Output the (X, Y) coordinate of the center of the cell containing the given text.  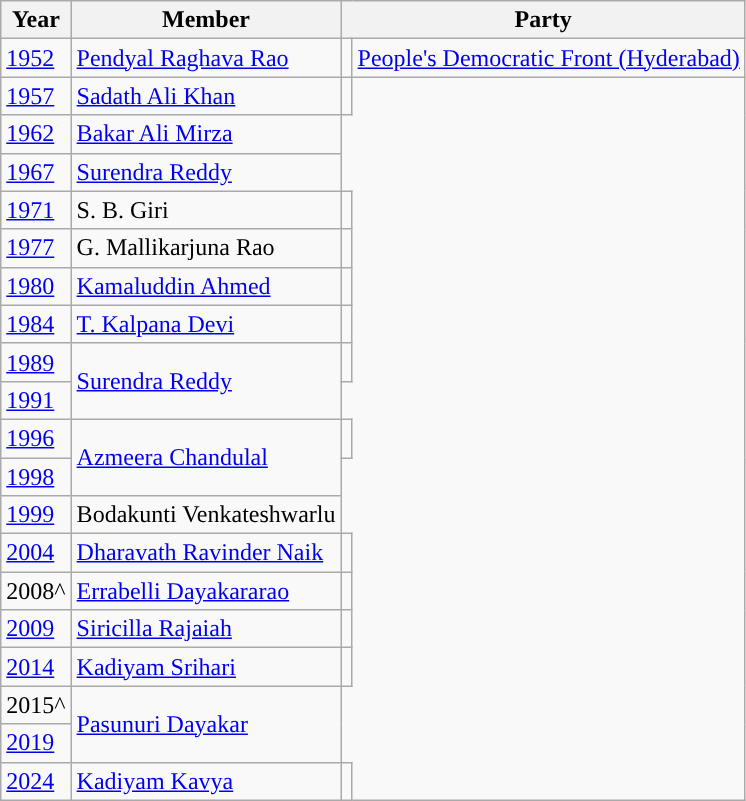
Bakar Ali Mirza (206, 134)
1952 (36, 58)
2008^ (36, 591)
Dharavath Ravinder Naik (206, 553)
1984 (36, 324)
2014 (36, 667)
Pasunuri Dayakar (206, 724)
1998 (36, 477)
Member (206, 20)
1991 (36, 400)
2009 (36, 629)
1977 (36, 248)
Bodakunti Venkateshwarlu (206, 515)
S. B. Giri (206, 210)
1999 (36, 515)
Year (36, 20)
Kamaluddin Ahmed (206, 286)
1962 (36, 134)
1980 (36, 286)
Errabelli Dayakararao (206, 591)
2019 (36, 743)
Kadiyam Kavya (206, 781)
1996 (36, 438)
1971 (36, 210)
2004 (36, 553)
2024 (36, 781)
Kadiyam Srihari (206, 667)
T. Kalpana Devi (206, 324)
Siricilla Rajaiah (206, 629)
Sadath Ali Khan (206, 96)
People's Democratic Front (Hyderabad) (548, 58)
2015^ (36, 705)
Pendyal Raghava Rao (206, 58)
G. Mallikarjuna Rao (206, 248)
Azmeera Chandulal (206, 457)
1989 (36, 362)
1967 (36, 172)
Party (543, 20)
1957 (36, 96)
